Pinpoint the cell where the given text exists, returning its (X, Y) midpoint coordinate. 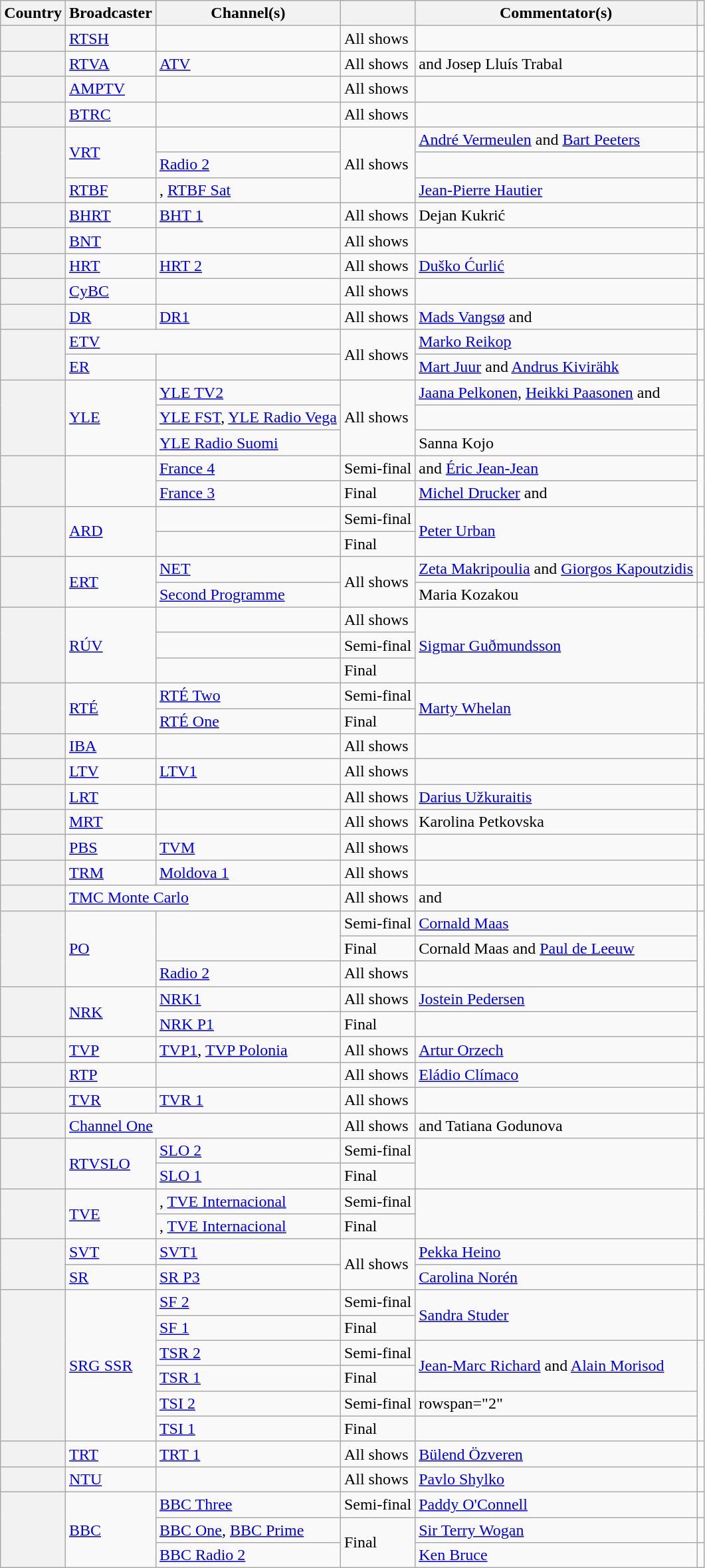
RTÉ One (248, 721)
SR P3 (248, 1277)
HRT 2 (248, 266)
TSR 2 (248, 1353)
LTV1 (248, 772)
BBC One, BBC Prime (248, 1529)
ETV (203, 342)
DR (110, 317)
SLO 2 (248, 1151)
Second Programme (248, 594)
Commentator(s) (556, 13)
TVP1, TVP Polonia (248, 1049)
TSI 2 (248, 1403)
and Éric Jean-Jean (556, 468)
Paddy O'Connell (556, 1504)
BHRT (110, 215)
Michel Drucker and (556, 493)
and Tatiana Godunova (556, 1126)
Jostein Pedersen (556, 999)
BBC Radio 2 (248, 1555)
TSR 1 (248, 1378)
TMC Monte Carlo (203, 898)
SF 1 (248, 1328)
Maria Kozakou (556, 594)
VRT (110, 152)
LRT (110, 797)
ARD (110, 531)
Mads Vangsø and (556, 317)
Jean-Pierre Hautier (556, 190)
Carolina Norén (556, 1277)
TRT (110, 1454)
Pavlo Shylko (556, 1479)
NRK1 (248, 999)
Peter Urban (556, 531)
Marko Reikop (556, 342)
Pekka Heino (556, 1252)
Sandra Studer (556, 1315)
YLE FST, YLE Radio Vega (248, 418)
TVE (110, 1214)
RTSH (110, 39)
PBS (110, 847)
TRM (110, 873)
Sigmar Guðmundsson (556, 645)
YLE TV2 (248, 392)
RTÉ (110, 708)
SF 2 (248, 1302)
SVT1 (248, 1252)
SLO 1 (248, 1176)
TRT 1 (248, 1454)
Marty Whelan (556, 708)
Artur Orzech (556, 1049)
Channel One (203, 1126)
Sanna Kojo (556, 443)
Jean-Marc Richard and Alain Morisod (556, 1365)
and (556, 898)
France 3 (248, 493)
RTVA (110, 64)
TVP (110, 1049)
Broadcaster (110, 13)
NRK P1 (248, 1024)
Sir Terry Wogan (556, 1529)
TVR (110, 1100)
France 4 (248, 468)
TVR 1 (248, 1100)
BBC (110, 1529)
Zeta Makripoulia and Giorgos Kapoutzidis (556, 569)
HRT (110, 266)
YLE (110, 418)
Channel(s) (248, 13)
RÚV (110, 645)
ERT (110, 582)
PO (110, 948)
TSI 1 (248, 1429)
and Josep Lluís Trabal (556, 64)
BBC Three (248, 1504)
RTBF (110, 190)
André Vermeulen and Bart Peeters (556, 139)
NRK (110, 1011)
Moldova 1 (248, 873)
SVT (110, 1252)
, RTBF Sat (248, 190)
SR (110, 1277)
IBA (110, 746)
BNT (110, 240)
LTV (110, 772)
DR1 (248, 317)
Bülend Özveren (556, 1454)
NET (248, 569)
Country (33, 13)
Dejan Kukrić (556, 215)
ATV (248, 64)
YLE Radio Suomi (248, 443)
Eládio Clímaco (556, 1075)
Jaana Pelkonen, Heikki Paasonen and (556, 392)
SRG SSR (110, 1365)
Karolina Petkovska (556, 822)
RTÉ Two (248, 695)
CyBC (110, 291)
RTP (110, 1075)
Mart Juur and Andrus Kivirähk (556, 367)
Duško Ćurlić (556, 266)
Cornald Maas and Paul de Leeuw (556, 948)
RTVSLO (110, 1164)
Darius Užkuraitis (556, 797)
Cornald Maas (556, 923)
MRT (110, 822)
BHT 1 (248, 215)
Ken Bruce (556, 1555)
BTRC (110, 114)
AMPTV (110, 89)
TVM (248, 847)
ER (110, 367)
rowspan="2" (556, 1403)
NTU (110, 1479)
